Find where the given text appears and provide that cell's center as (x, y) coordinate. 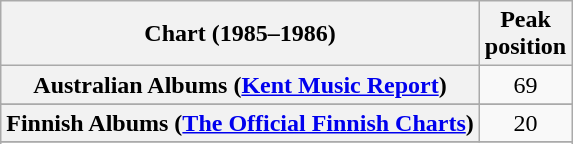
Australian Albums (Kent Music Report) (240, 85)
20 (525, 123)
69 (525, 85)
Finnish Albums (The Official Finnish Charts) (240, 123)
Peakposition (525, 34)
Chart (1985–1986) (240, 34)
